Capture the cell that displays the provided text and extract its [x, y] central coordinate. 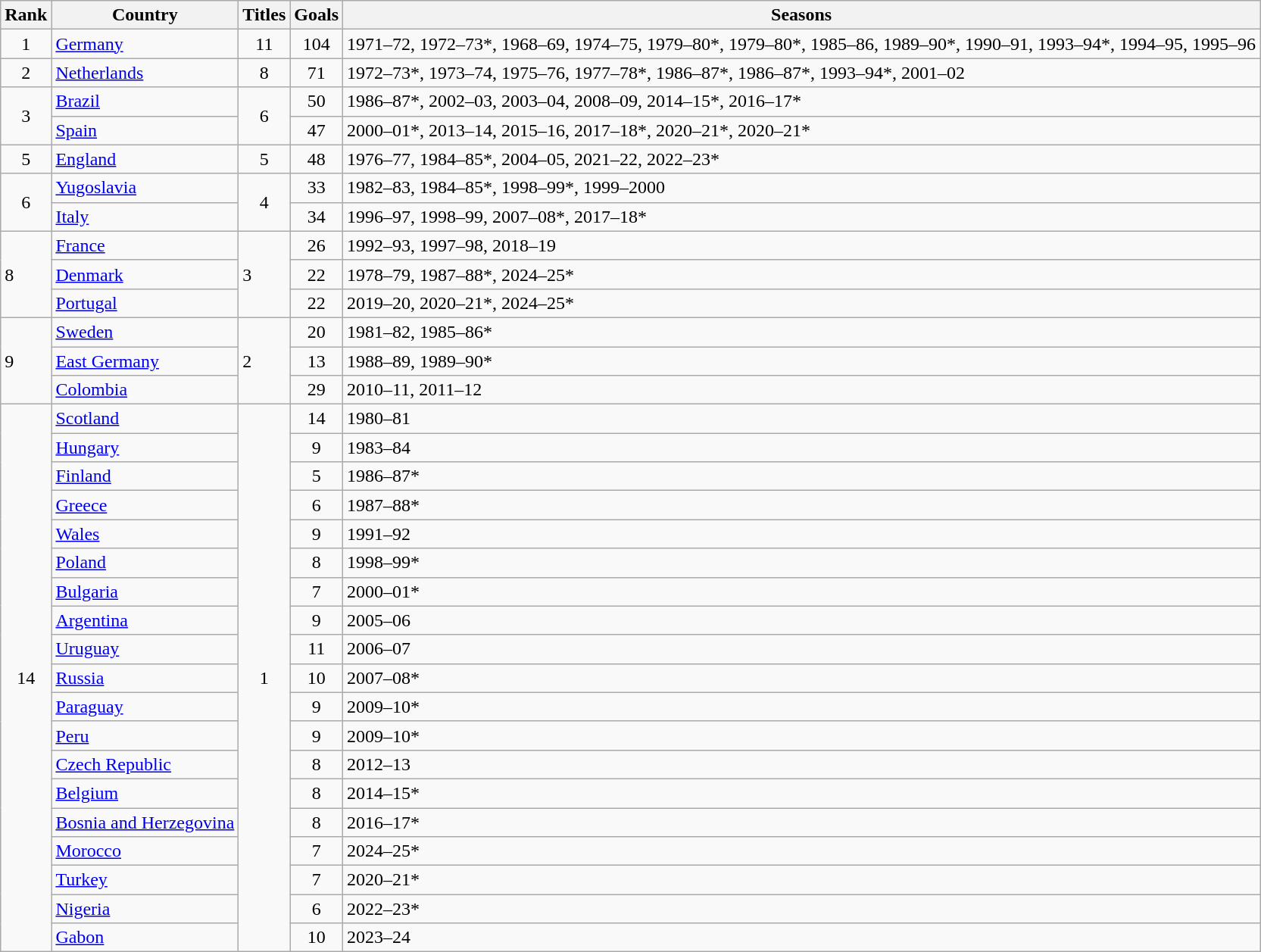
71 [317, 73]
Brazil [145, 101]
2024–25* [801, 851]
Netherlands [145, 73]
England [145, 159]
1986–87* [801, 476]
34 [317, 217]
Titles [264, 15]
1981–82, 1985–86* [801, 332]
48 [317, 159]
Denmark [145, 274]
Sweden [145, 332]
Country [145, 15]
1982–83, 1984–85*, 1998–99*, 1999–2000 [801, 188]
1972–73*, 1973–74, 1975–76, 1977–78*, 1986–87*, 1986–87*, 1993–94*, 2001–02 [801, 73]
Greece [145, 505]
Colombia [145, 390]
50 [317, 101]
2014–15* [801, 793]
Germany [145, 44]
13 [317, 361]
Goals [317, 15]
Poland [145, 563]
2016–17* [801, 822]
Bulgaria [145, 591]
Portugal [145, 303]
1987–88* [801, 505]
Wales [145, 534]
Yugoslavia [145, 188]
Argentina [145, 620]
Bosnia and Herzegovina [145, 822]
2000–01* [801, 591]
Uruguay [145, 649]
2010–11, 2011–12 [801, 390]
Rank [26, 15]
Belgium [145, 793]
4 [264, 202]
Peru [145, 735]
2007–08* [801, 678]
1996–97, 1998–99, 2007–08*, 2017–18* [801, 217]
2012–13 [801, 764]
26 [317, 245]
1988–89, 1989–90* [801, 361]
2023–24 [801, 938]
Gabon [145, 938]
Hungary [145, 448]
1991–92 [801, 534]
1986–87*, 2002–03, 2003–04, 2008–09, 2014–15*, 2016–17* [801, 101]
Paraguay [145, 707]
20 [317, 332]
2005–06 [801, 620]
1971–72, 1972–73*, 1968–69, 1974–75, 1979–80*, 1979–80*, 1985–86, 1989–90*, 1990–91, 1993–94*, 1994–95, 1995–96 [801, 44]
104 [317, 44]
1992–93, 1997–98, 2018–19 [801, 245]
East Germany [145, 361]
47 [317, 130]
Russia [145, 678]
Italy [145, 217]
1980–81 [801, 419]
2019–20, 2020–21*, 2024–25* [801, 303]
France [145, 245]
Seasons [801, 15]
1983–84 [801, 448]
Nigeria [145, 909]
33 [317, 188]
1998–99* [801, 563]
Czech Republic [145, 764]
2022–23* [801, 909]
2006–07 [801, 649]
Turkey [145, 880]
1978–79, 1987–88*, 2024–25* [801, 274]
Finland [145, 476]
29 [317, 390]
2020–21* [801, 880]
Morocco [145, 851]
1976–77, 1984–85*, 2004–05, 2021–22, 2022–23* [801, 159]
Spain [145, 130]
Scotland [145, 419]
2000–01*, 2013–14, 2015–16, 2017–18*, 2020–21*, 2020–21* [801, 130]
